Output the (x, y) coordinate of the center of the cell containing the given text.  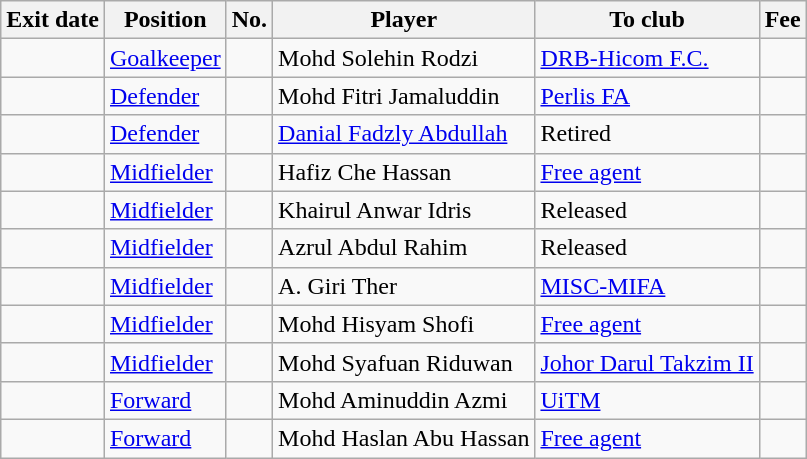
To club (647, 20)
Perlis FA (647, 96)
Johor Darul Takzim II (647, 362)
Azrul Abdul Rahim (404, 248)
Mohd Syafuan Riduwan (404, 362)
Mohd Aminuddin Azmi (404, 400)
Hafiz Che Hassan (404, 172)
Mohd Solehin Rodzi (404, 58)
Fee (782, 20)
No. (249, 20)
MISC-MIFA (647, 286)
Mohd Haslan Abu Hassan (404, 438)
DRB-Hicom F.C. (647, 58)
Retired (647, 134)
A. Giri Ther (404, 286)
Mohd Fitri Jamaluddin (404, 96)
Goalkeeper (165, 58)
Mohd Hisyam Shofi (404, 324)
Position (165, 20)
Danial Fadzly Abdullah (404, 134)
Khairul Anwar Idris (404, 210)
Exit date (53, 20)
UiTM (647, 400)
Player (404, 20)
